Capture the cell that displays the provided text and extract its [X, Y] central coordinate. 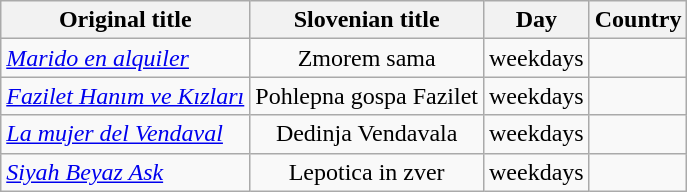
Day [536, 20]
Siyah Beyaz Ask [126, 172]
Marido en alquiler [126, 58]
La mujer del Vendaval [126, 134]
Original title [126, 20]
Dedinja Vendavala [367, 134]
Slovenian title [367, 20]
Country [638, 20]
Fazilet Hanım ve Kızları [126, 96]
Lepotica in zver [367, 172]
Zmorem sama [367, 58]
Pohlepna gospa Fazilet [367, 96]
